Extract the [X, Y] coordinate from the center of the cell holding the provided text.  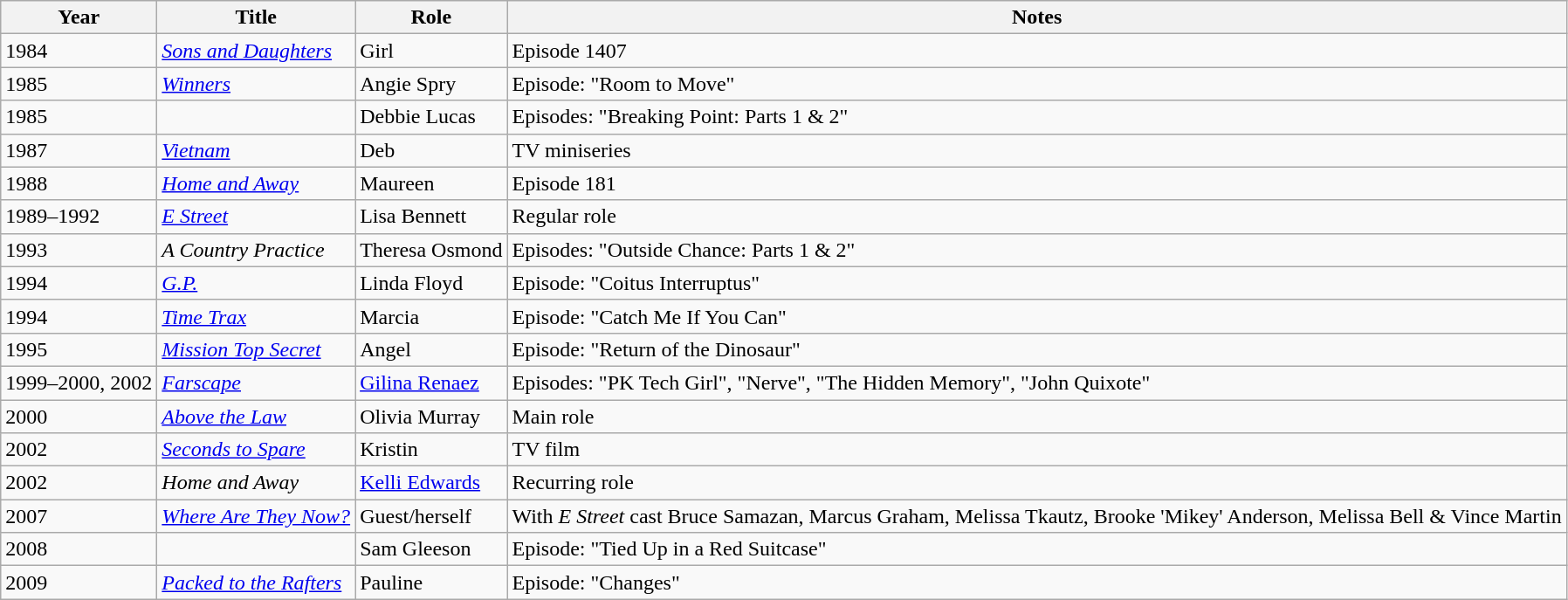
Maureen [431, 183]
Sons and Daughters [257, 51]
Packed to the Rafters [257, 583]
1988 [79, 183]
Guest/herself [431, 516]
Marcia [431, 316]
1999–2000, 2002 [79, 383]
Farscape [257, 383]
Episode: "Catch Me If You Can" [1037, 316]
Angie Spry [431, 84]
Episode: "Return of the Dinosaur" [1037, 349]
Lisa Bennett [431, 217]
1984 [79, 51]
Angel [431, 349]
Deb [431, 150]
Mission Top Secret [257, 349]
Main role [1037, 417]
Girl [431, 51]
Theresa Osmond [431, 250]
Kristin [431, 450]
Episode: "Room to Move" [1037, 84]
Debbie Lucas [431, 117]
Episode 181 [1037, 183]
2007 [79, 516]
1989–1992 [79, 217]
E Street [257, 217]
Gilina Renaez [431, 383]
TV miniseries [1037, 150]
Episodes: "PK Tech Girl", "Nerve", "The Hidden Memory", "John Quixote" [1037, 383]
Notes [1037, 17]
Winners [257, 84]
Episode 1407 [1037, 51]
2009 [79, 583]
Vietnam [257, 150]
Episode: "Changes" [1037, 583]
1987 [79, 150]
Olivia Murray [431, 417]
Time Trax [257, 316]
Episode: "Coitus Interruptus" [1037, 283]
TV film [1037, 450]
With E Street cast Bruce Samazan, Marcus Graham, Melissa Tkautz, Brooke 'Mikey' Anderson, Melissa Bell & Vince Martin [1037, 516]
Year [79, 17]
Title [257, 17]
Episodes: "Breaking Point: Parts 1 & 2" [1037, 117]
A Country Practice [257, 250]
Role [431, 17]
2008 [79, 549]
Regular role [1037, 217]
G.P. [257, 283]
Where Are They Now? [257, 516]
Episode: "Tied Up in a Red Suitcase" [1037, 549]
Above the Law [257, 417]
1995 [79, 349]
Linda Floyd [431, 283]
Sam Gleeson [431, 549]
1993 [79, 250]
Pauline [431, 583]
Kelli Edwards [431, 483]
Seconds to Spare [257, 450]
2000 [79, 417]
Episodes: "Outside Chance: Parts 1 & 2" [1037, 250]
Recurring role [1037, 483]
